Return [X, Y] of the center of cell containing provided text 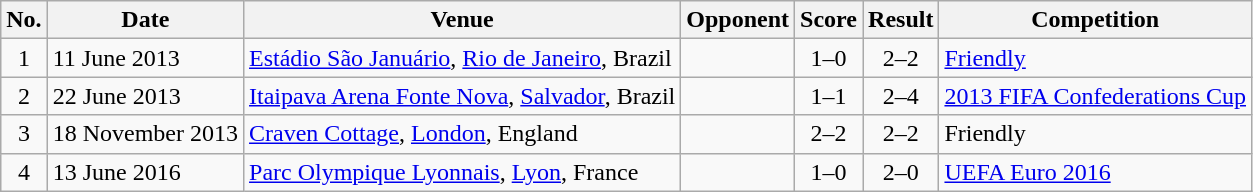
Craven Cottage, London, England [462, 134]
Estádio São Januário, Rio de Janeiro, Brazil [462, 58]
22 June 2013 [145, 96]
UEFA Euro 2016 [1096, 172]
1–1 [829, 96]
2 [24, 96]
18 November 2013 [145, 134]
Itaipava Arena Fonte Nova, Salvador, Brazil [462, 96]
Parc Olympique Lyonnais, Lyon, France [462, 172]
Result [901, 20]
Score [829, 20]
13 June 2016 [145, 172]
1 [24, 58]
Opponent [738, 20]
Venue [462, 20]
No. [24, 20]
2–0 [901, 172]
4 [24, 172]
3 [24, 134]
Competition [1096, 20]
Date [145, 20]
2–4 [901, 96]
11 June 2013 [145, 58]
2013 FIFA Confederations Cup [1096, 96]
